Provide the [x, y] coordinate of the cell's center where the given text is located.  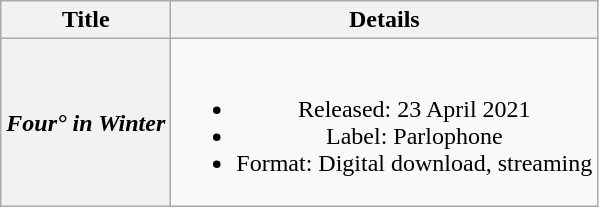
Details [384, 20]
Four° in Winter [86, 122]
Title [86, 20]
Released: 23 April 2021Label: ParlophoneFormat: Digital download, streaming [384, 122]
